Extract the [X, Y] coordinate from the center of the cell holding the provided text.  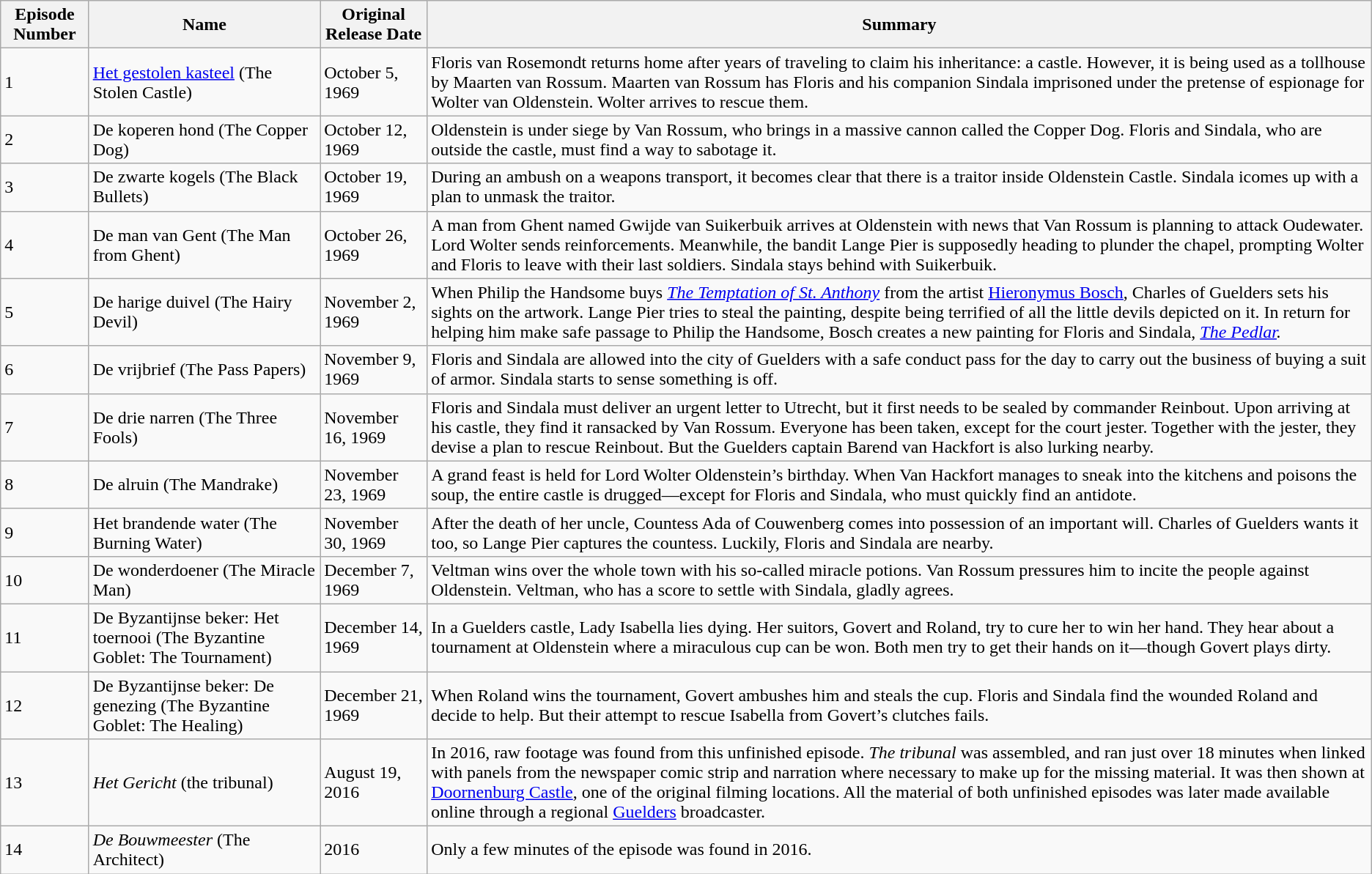
De Byzantijnse beker: Het toernooi (The Byzantine Goblet: The Tournament) [204, 637]
6 [45, 369]
De alruin (The Mandrake) [204, 485]
9 [45, 532]
Original Release Date [374, 25]
1 [45, 82]
De wonderdoener (The Miracle Man) [204, 580]
12 [45, 705]
8 [45, 485]
Het Gericht (the tribunal) [204, 782]
De drie narren (The Three Fools) [204, 427]
November 30, 1969 [374, 532]
2016 [374, 850]
December 7, 1969 [374, 580]
Name [204, 25]
De koperen hond (The Copper Dog) [204, 139]
4 [45, 245]
10 [45, 580]
Het gestolen kasteel (The Stolen Castle) [204, 82]
5 [45, 312]
October 12, 1969 [374, 139]
November 9, 1969 [374, 369]
Summary [900, 25]
December 14, 1969 [374, 637]
October 26, 1969 [374, 245]
De Bouwmeester (The Architect) [204, 850]
November 2, 1969 [374, 312]
Episode Number [45, 25]
August 19, 2016 [374, 782]
Only a few minutes of the episode was found in 2016. [900, 850]
November 23, 1969 [374, 485]
13 [45, 782]
2 [45, 139]
Het brandende water (The Burning Water) [204, 532]
11 [45, 637]
December 21, 1969 [374, 705]
14 [45, 850]
De harige duivel (The Hairy Devil) [204, 312]
De Byzantijnse beker: De genezing (The Byzantine Goblet: The Healing) [204, 705]
October 5, 1969 [374, 82]
7 [45, 427]
November 16, 1969 [374, 427]
De man van Gent (The Man from Ghent) [204, 245]
De zwarte kogels (The Black Bullets) [204, 188]
3 [45, 188]
De vrijbrief (The Pass Papers) [204, 369]
October 19, 1969 [374, 188]
